Locate the cell with the specified text and output its [x, y] center coordinate. 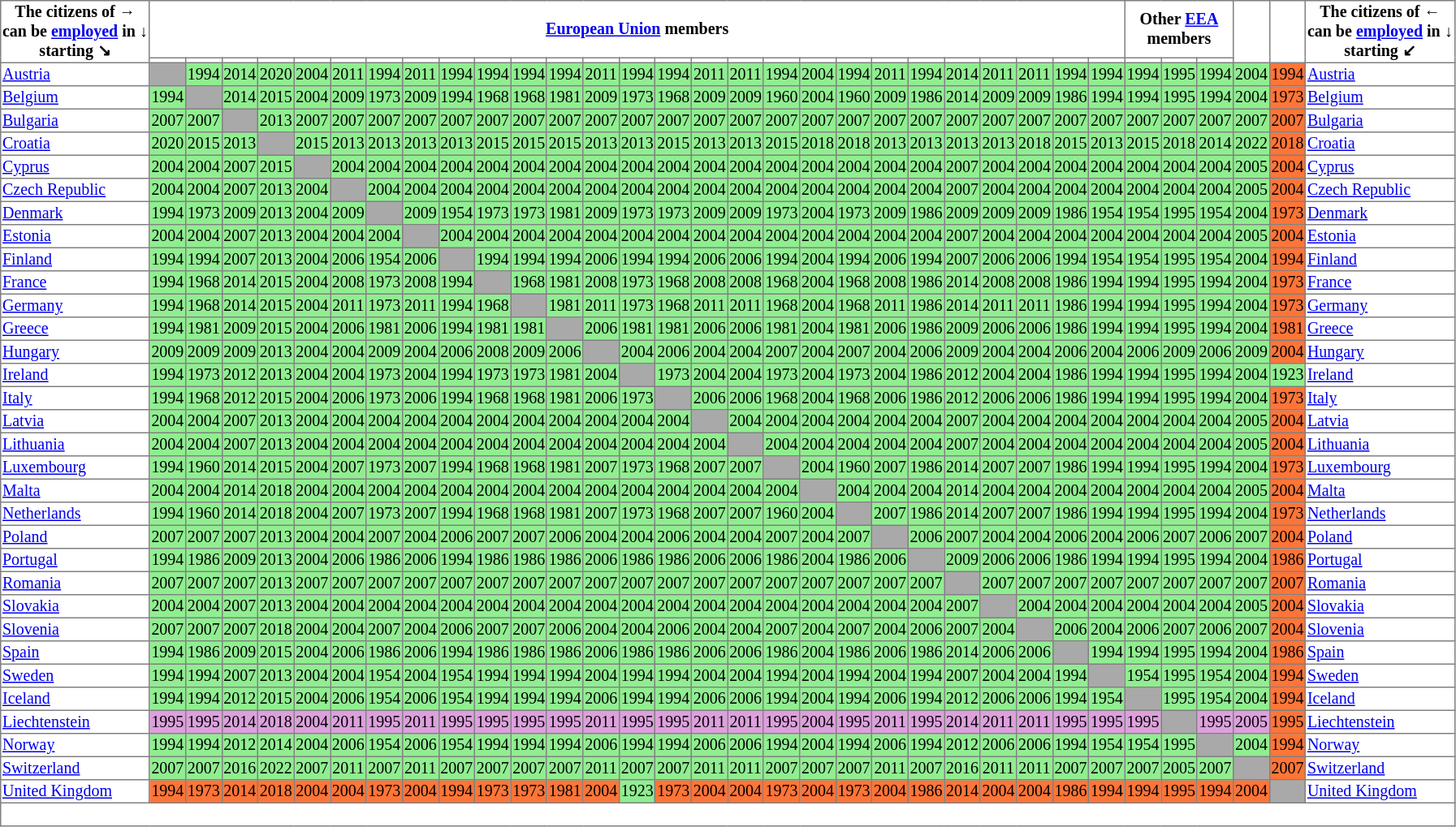
The citizens of →can be employed in ↓starting ↘ [75, 32]
The citizens of ←can be employed in ↓starting ↙ [1380, 32]
European Union members [637, 29]
Other EEAmembers [1179, 29]
